Capture the cell that displays the provided text and extract its (X, Y) central coordinate. 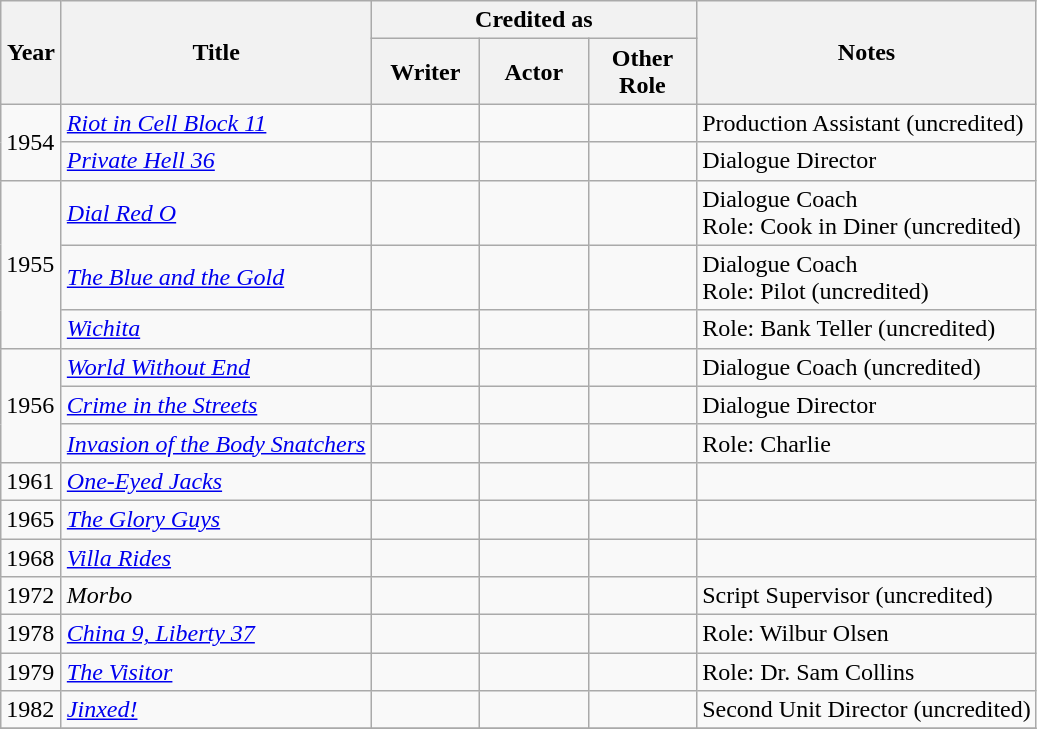
1978 (32, 634)
1954 (32, 142)
Morbo (216, 596)
Title (216, 52)
1979 (32, 672)
1972 (32, 596)
1955 (32, 264)
Dialogue CoachRole: Pilot (uncredited) (867, 278)
1968 (32, 557)
Dial Red O (216, 212)
Production Assistant (uncredited) (867, 123)
Role: Dr. Sam Collins (867, 672)
Jinxed! (216, 710)
Role: Charlie (867, 443)
Wichita (216, 329)
Villa Rides (216, 557)
Dialogue Coach (uncredited) (867, 367)
Invasion of the Body Snatchers (216, 443)
Writer (426, 72)
Private Hell 36 (216, 161)
Second Unit Director (uncredited) (867, 710)
The Blue and the Gold (216, 278)
Role: Wilbur Olsen (867, 634)
Script Supervisor (uncredited) (867, 596)
Credited as (534, 20)
1982 (32, 710)
China 9, Liberty 37 (216, 634)
Other Role (642, 72)
Actor (534, 72)
1965 (32, 519)
Dialogue CoachRole: Cook in Diner (uncredited) (867, 212)
One-Eyed Jacks (216, 481)
Crime in the Streets (216, 405)
Role: Bank Teller (uncredited) (867, 329)
World Without End (216, 367)
1956 (32, 405)
Notes (867, 52)
Riot in Cell Block 11 (216, 123)
The Visitor (216, 672)
The Glory Guys (216, 519)
Year (32, 52)
1961 (32, 481)
